Provide the (X, Y) coordinate of the cell's center where the given text is located.  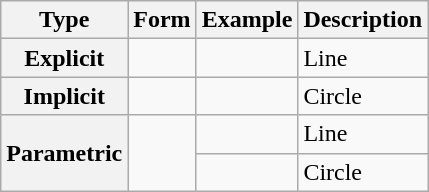
Example (247, 20)
Description (363, 20)
Implicit (64, 96)
Type (64, 20)
Parametric (64, 153)
Form (162, 20)
Explicit (64, 58)
